Return the [X, Y] coordinate for the center point of the cell that contains the specified text.  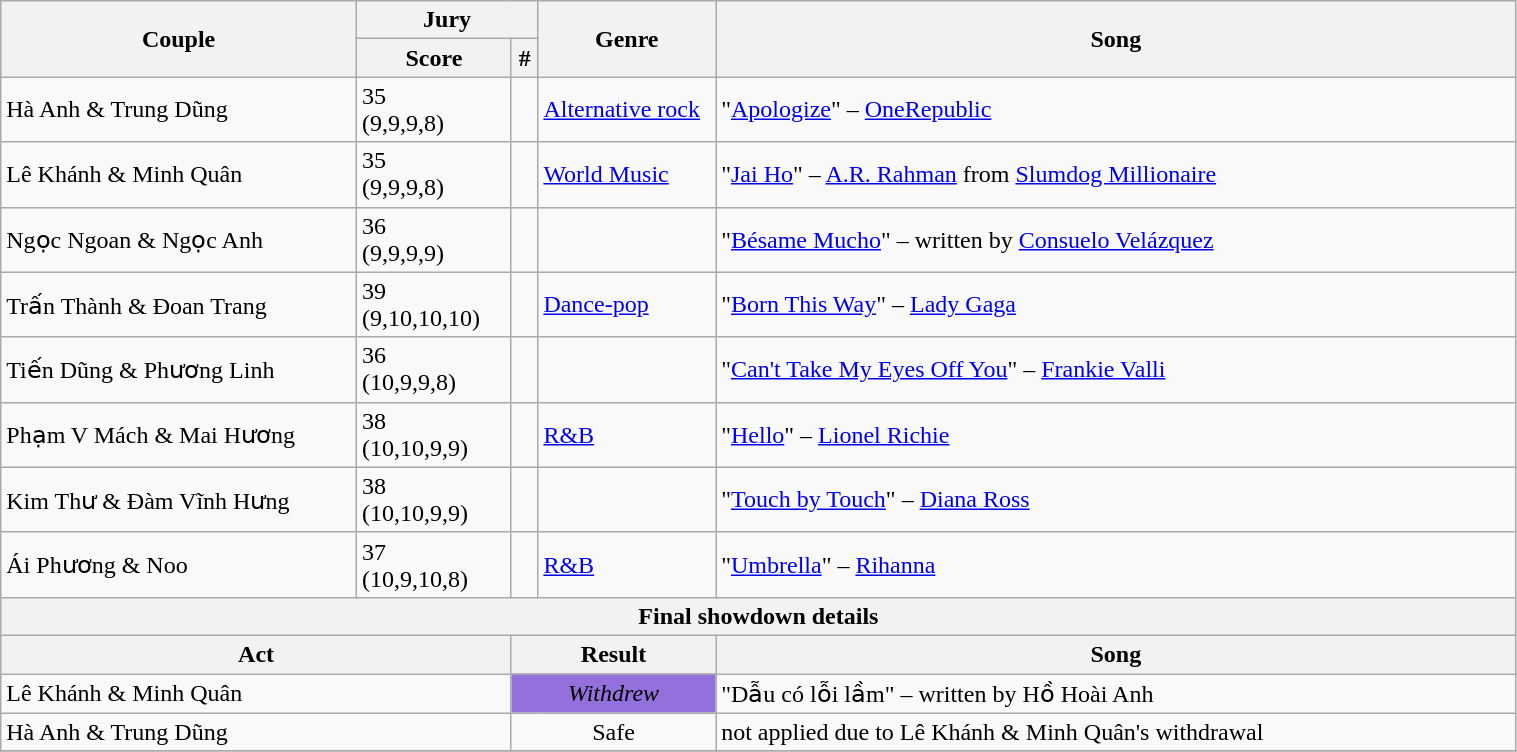
Ngọc Ngoan & Ngọc Anh [179, 240]
Kim Thư & Đàm Vĩnh Hưng [179, 500]
"Can't Take My Eyes Off You" – Frankie Valli [1116, 370]
39 (9,10,10,10) [434, 304]
36 (9,9,9,9) [434, 240]
Safe [613, 732]
"Apologize" – OneRepublic [1116, 110]
"Hello" – Lionel Richie [1116, 434]
37 (10,9,10,8) [434, 564]
Phạm V Mách & Mai Hương [179, 434]
Dance-pop [627, 304]
36 (10,9,9,8) [434, 370]
not applied due to Lê Khánh & Minh Quân's withdrawal [1116, 732]
"Touch by Touch" – Diana Ross [1116, 500]
"Jai Ho" – A.R. Rahman from Slumdog Millionaire [1116, 174]
Score [434, 58]
Trấn Thành & Đoan Trang [179, 304]
Jury [446, 20]
Ái Phương & Noo [179, 564]
"Umbrella" – Rihanna [1116, 564]
Genre [627, 39]
Tiến Dũng & Phương Linh [179, 370]
Alternative rock [627, 110]
"Born This Way" – Lady Gaga [1116, 304]
Couple [179, 39]
"Bésame Mucho" – written by Consuelo Velázquez [1116, 240]
Final showdown details [758, 616]
Result [613, 654]
"Dẫu có lỗi lầm" – written by Hồ Hoài Anh [1116, 694]
Act [256, 654]
Withdrew [613, 694]
World Music [627, 174]
# [524, 58]
